Locate the cell with the specified text and output its (x, y) center coordinate. 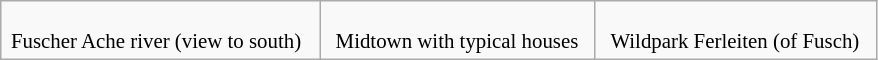
Wildpark Ferleiten (of Fusch) (736, 30)
Midtown with typical houses (458, 30)
Fuscher Ache river (view to south) (160, 30)
